Extract the [X, Y] coordinate from the center of the cell holding the provided text.  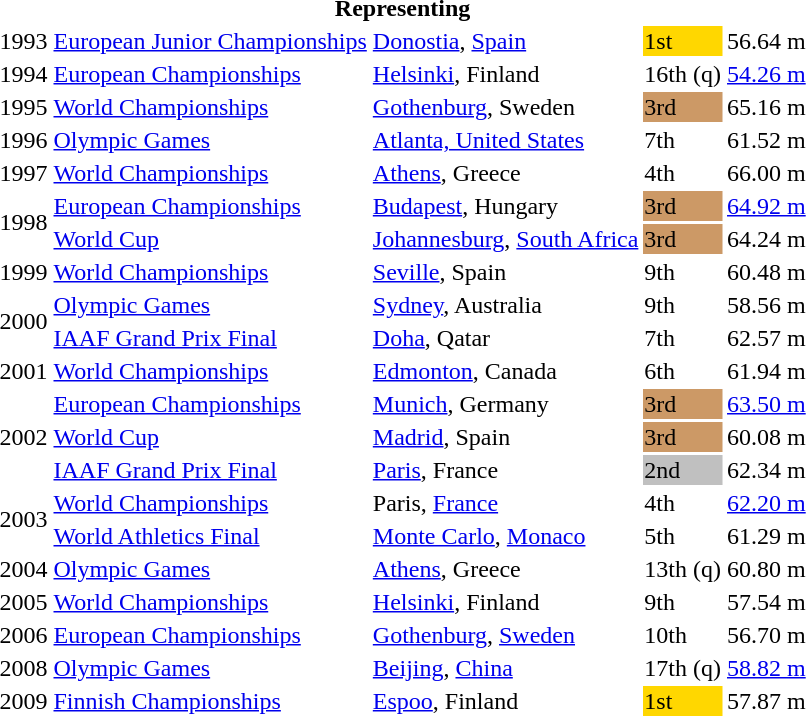
2nd [683, 470]
10th [683, 635]
17th (q) [683, 668]
Edmonton, Canada [506, 371]
Madrid, Spain [506, 437]
European Junior Championships [210, 41]
5th [683, 536]
13th (q) [683, 569]
Espoo, Finland [506, 701]
Atlanta, United States [506, 140]
Beijing, China [506, 668]
Seville, Spain [506, 272]
Sydney, Australia [506, 305]
6th [683, 371]
Finnish Championships [210, 701]
Johannesburg, South Africa [506, 239]
World Athletics Final [210, 536]
Donostia, Spain [506, 41]
Monte Carlo, Monaco [506, 536]
Budapest, Hungary [506, 206]
Munich, Germany [506, 404]
16th (q) [683, 74]
Doha, Qatar [506, 338]
